For the text-containing cell, return its midpoint in (X, Y) coordinate format. 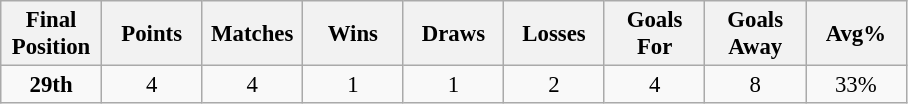
33% (856, 85)
Goals Away (756, 34)
Goals For (654, 34)
29th (52, 85)
Points (152, 34)
8 (756, 85)
Losses (554, 34)
2 (554, 85)
Final Position (52, 34)
Wins (354, 34)
Avg% (856, 34)
Draws (454, 34)
Matches (252, 34)
